Identify which cell holds the provided text, then report its [X, Y] central coordinate. 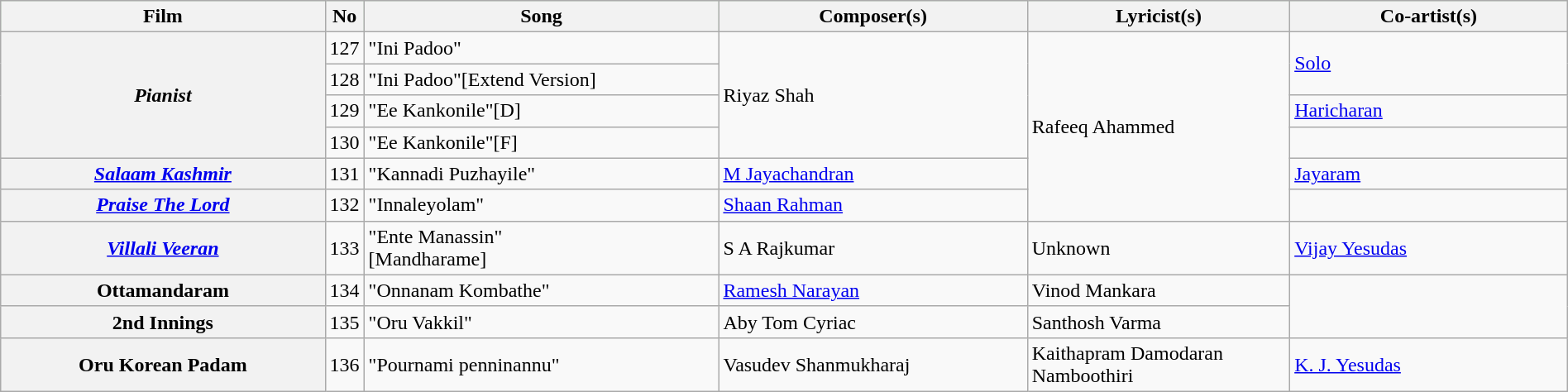
132 [344, 205]
Villali Veeran [163, 248]
"Oru Vakkil" [541, 322]
"Ee Kankonile"[F] [541, 142]
K. J. Yesudas [1429, 364]
No [344, 17]
"Pournami penninannu" [541, 364]
Riyaz Shah [873, 95]
Ramesh Narayan [873, 290]
Praise The Lord [163, 205]
Santhosh Varma [1158, 322]
2nd Innings [163, 322]
Shaan Rahman [873, 205]
127 [344, 48]
Co-artist(s) [1429, 17]
Solo [1429, 64]
"Onnanam Kombathe" [541, 290]
Kaithapram Damodaran Namboothiri [1158, 364]
Vijay Yesudas [1429, 248]
135 [344, 322]
Lyricist(s) [1158, 17]
Salaam Kashmir [163, 174]
S A Rajkumar [873, 248]
"Ente Manassin"[Mandharame] [541, 248]
"Ini Padoo" [541, 48]
"Ee Kankonile"[D] [541, 111]
Jayaram [1429, 174]
Vinod Mankara [1158, 290]
Pianist [163, 95]
130 [344, 142]
M Jayachandran [873, 174]
131 [344, 174]
Composer(s) [873, 17]
Oru Korean Padam [163, 364]
"Kannadi Puzhayile" [541, 174]
136 [344, 364]
129 [344, 111]
Vasudev Shanmukharaj [873, 364]
Ottamandaram [163, 290]
Unknown [1158, 248]
134 [344, 290]
Rafeeq Ahammed [1158, 127]
128 [344, 79]
133 [344, 248]
"Innaleyolam" [541, 205]
Song [541, 17]
"Ini Padoo"[Extend Version] [541, 79]
Haricharan [1429, 111]
Film [163, 17]
Aby Tom Cyriac [873, 322]
